Identify which cell holds the provided text, then report its [X, Y] central coordinate. 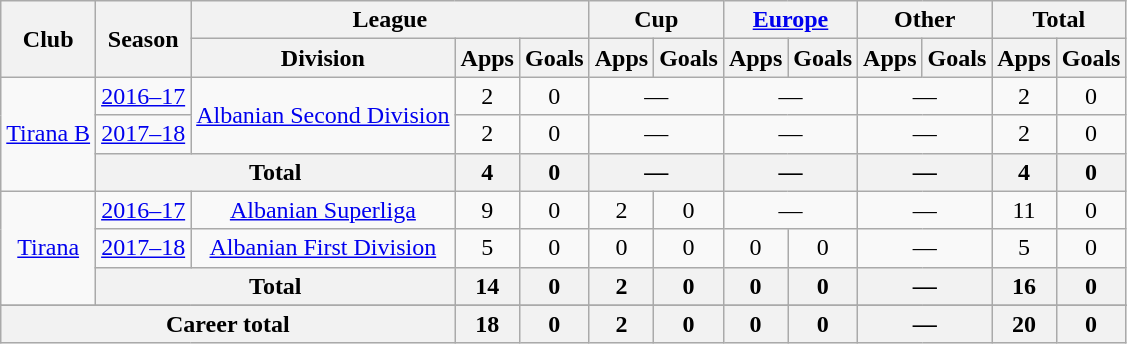
Albanian Superliga [323, 210]
Tirana [48, 248]
18 [487, 324]
Season [144, 39]
Europe [790, 20]
Cup [656, 20]
14 [487, 286]
Albanian First Division [323, 248]
Division [323, 58]
Albanian Second Division [323, 115]
League [390, 20]
9 [487, 210]
11 [1024, 210]
Club [48, 39]
20 [1024, 324]
16 [1024, 286]
Tirana B [48, 134]
Other [925, 20]
Career total [228, 324]
